Output the [X, Y] coordinate of the center of the cell containing the given text.  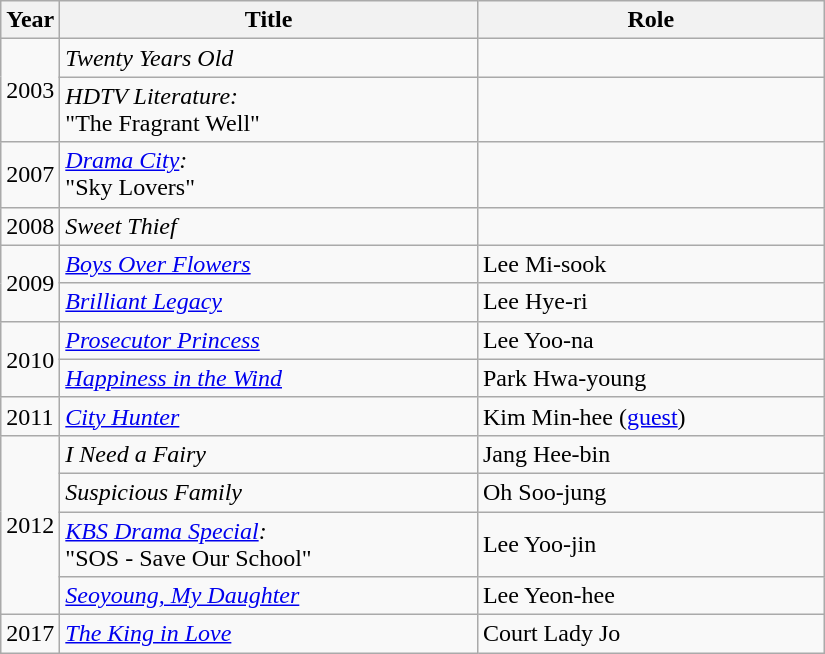
Title [269, 20]
Drama City:"Sky Lovers" [269, 174]
Jang Hee-bin [650, 454]
2010 [30, 359]
City Hunter [269, 416]
Suspicious Family [269, 492]
2009 [30, 283]
Oh Soo-jung [650, 492]
2003 [30, 90]
2008 [30, 226]
Lee Hye-ri [650, 302]
2007 [30, 174]
2012 [30, 524]
Brilliant Legacy [269, 302]
I Need a Fairy [269, 454]
Twenty Years Old [269, 58]
Prosecutor Princess [269, 340]
2017 [30, 634]
Lee Mi-sook [650, 264]
HDTV Literature:"The Fragrant Well" [269, 110]
2011 [30, 416]
Happiness in the Wind [269, 378]
Lee Yoo-na [650, 340]
Kim Min-hee (guest) [650, 416]
Sweet Thief [269, 226]
Park Hwa-young [650, 378]
Court Lady Jo [650, 634]
The King in Love [269, 634]
Lee Yoo-jin [650, 544]
Year [30, 20]
Role [650, 20]
KBS Drama Special:"SOS - Save Our School" [269, 544]
Lee Yeon-hee [650, 596]
Seoyoung, My Daughter [269, 596]
Boys Over Flowers [269, 264]
